Capture the cell that displays the provided text and extract its (X, Y) central coordinate. 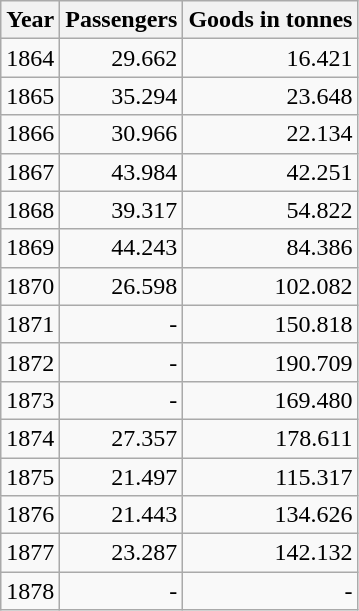
1866 (30, 134)
Goods in tonnes (270, 20)
27.357 (122, 438)
42.251 (270, 172)
1875 (30, 477)
Passengers (122, 20)
1873 (30, 400)
150.818 (270, 324)
178.611 (270, 438)
1877 (30, 553)
23.287 (122, 553)
102.082 (270, 286)
30.966 (122, 134)
1874 (30, 438)
1878 (30, 591)
142.132 (270, 553)
26.598 (122, 286)
1876 (30, 515)
115.317 (270, 477)
1871 (30, 324)
190.709 (270, 362)
1868 (30, 210)
22.134 (270, 134)
1872 (30, 362)
Year (30, 20)
1867 (30, 172)
1865 (30, 96)
84.386 (270, 248)
23.648 (270, 96)
35.294 (122, 96)
16.421 (270, 58)
21.443 (122, 515)
43.984 (122, 172)
39.317 (122, 210)
1869 (30, 248)
169.480 (270, 400)
1870 (30, 286)
54.822 (270, 210)
44.243 (122, 248)
21.497 (122, 477)
134.626 (270, 515)
1864 (30, 58)
29.662 (122, 58)
